Locate the cell with the specified text and output its (X, Y) center coordinate. 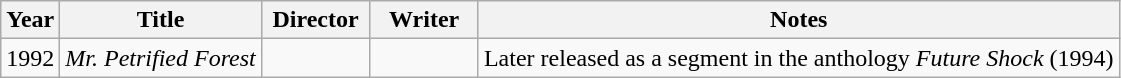
Director (316, 20)
Writer (424, 20)
Later released as a segment in the anthology Future Shock (1994) (798, 58)
1992 (30, 58)
Mr. Petrified Forest (160, 58)
Title (160, 20)
Year (30, 20)
Notes (798, 20)
